Capture the cell that displays the provided text and extract its [x, y] central coordinate. 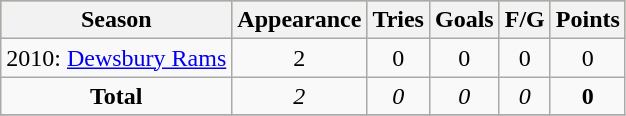
Goals [464, 20]
Total [116, 96]
Points [588, 20]
F/G [524, 20]
Season [116, 20]
2010: Dewsbury Rams [116, 58]
Appearance [300, 20]
Tries [398, 20]
